Locate the cell with the specified text and output its (x, y) center coordinate. 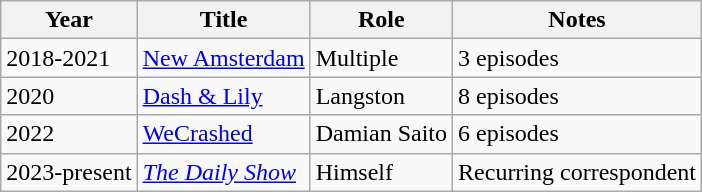
Himself (381, 172)
New Amsterdam (224, 58)
2020 (69, 96)
Multiple (381, 58)
The Daily Show (224, 172)
Notes (578, 20)
Title (224, 20)
3 episodes (578, 58)
WeCrashed (224, 134)
Year (69, 20)
2022 (69, 134)
Damian Saito (381, 134)
Recurring correspondent (578, 172)
Dash & Lily (224, 96)
Role (381, 20)
Langston (381, 96)
6 episodes (578, 134)
2023-present (69, 172)
2018-2021 (69, 58)
8 episodes (578, 96)
